Return (X, Y) of the center of cell containing provided text 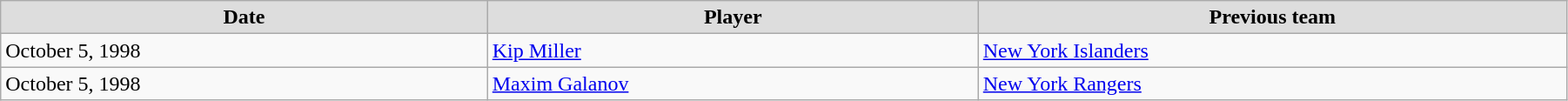
New York Rangers (1272, 84)
Previous team (1272, 17)
Maxim Galanov (733, 84)
Date (245, 17)
New York Islanders (1272, 50)
Player (733, 17)
Kip Miller (733, 50)
